For the text-containing cell, return its midpoint in [X, Y] coordinate format. 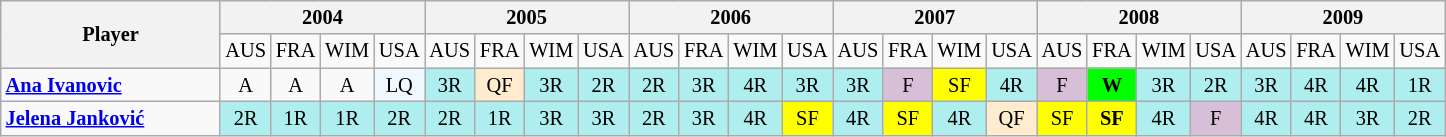
2006 [731, 17]
W [1112, 85]
2009 [1343, 17]
2008 [1139, 17]
Jelena Janković [111, 118]
2005 [526, 17]
2004 [322, 17]
Player [111, 34]
Ana Ivanovic [111, 85]
2007 [935, 17]
LQ [399, 85]
